Return [X, Y] of the center of cell containing provided text 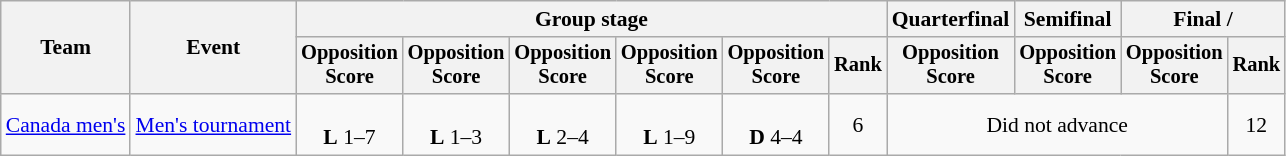
12 [1257, 124]
L 2–4 [562, 124]
Men's tournament [213, 124]
Group stage [592, 19]
Event [213, 48]
D 4–4 [776, 124]
L 1–9 [670, 124]
Quarterfinal [951, 19]
Final / [1203, 19]
Semifinal [1068, 19]
L 1–3 [456, 124]
Team [66, 48]
L 1–7 [350, 124]
6 [858, 124]
Did not advance [1058, 124]
Canada men's [66, 124]
